Find where the given text appears and provide that cell's center as (X, Y) coordinate. 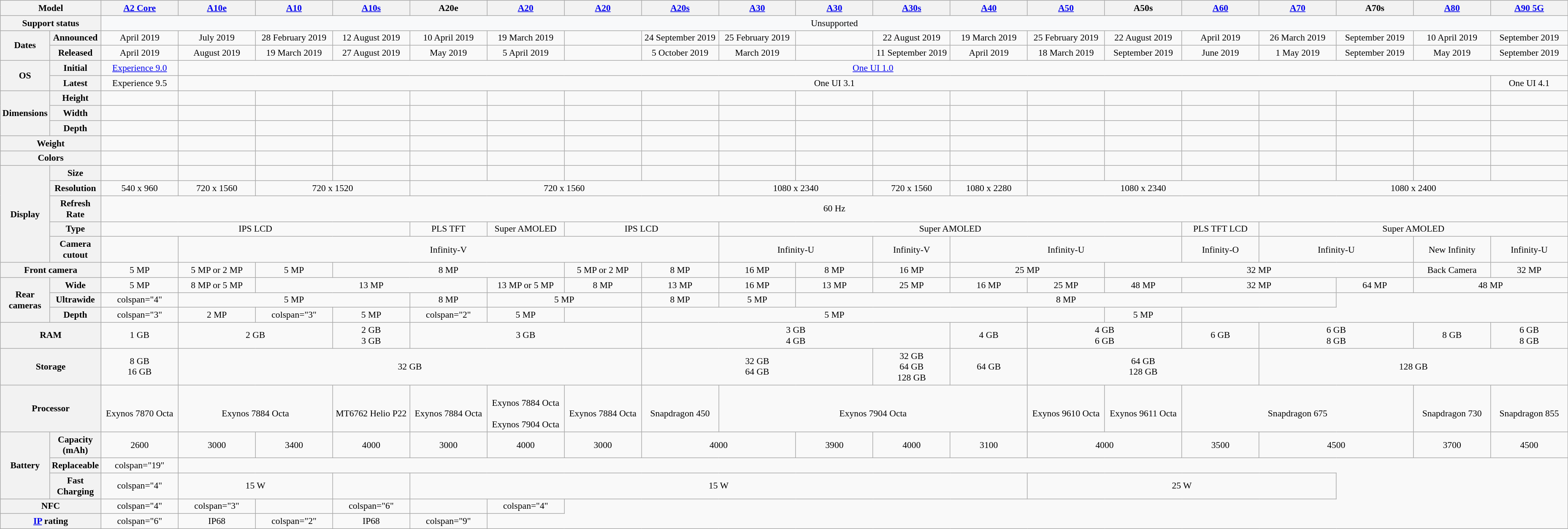
1 GB (139, 336)
Height (76, 98)
NFC (51, 506)
A10e (217, 8)
18 March 2019 (1066, 53)
One UI 1.0 (873, 68)
Snapdragon 675 (1297, 408)
3700 (1452, 445)
64 GB (988, 367)
Dimensions (25, 113)
5 October 2019 (680, 53)
PLS TFT (448, 229)
24 September 2019 (680, 38)
Snapdragon 855 (1530, 408)
Ultrawide (76, 300)
One UI 3.1 (834, 83)
June 2019 (1221, 53)
Capacity (mAh) (76, 445)
32 GB (409, 367)
3400 (294, 445)
8 GB (1452, 336)
OS (25, 76)
60 Hz (834, 208)
1080 x 2400 (1414, 189)
Display (25, 214)
Released (76, 53)
A40 (988, 8)
Resolution (76, 189)
6 GB (1221, 336)
3 GB4 GB (796, 336)
A20e (448, 8)
5 April 2019 (526, 53)
PLS TFT LCD (1221, 229)
Exynos 9611 Octa (1143, 408)
Experience 9.0 (139, 68)
Rear cameras (25, 300)
12 August 2019 (371, 38)
A70s (1375, 8)
720 x 1520 (333, 189)
A50s (1143, 8)
Battery (25, 466)
11 September 2019 (912, 53)
Processor (51, 408)
A2 Core (139, 8)
28 February 2019 (294, 38)
3500 (1221, 445)
Dates (25, 46)
Refresh Rate (76, 208)
Type (76, 229)
32 GB64 GB128 GB (912, 367)
colspan="9" (448, 521)
Fast Charging (76, 486)
One UI 4.1 (1530, 83)
27 August 2019 (371, 53)
Camera cutout (76, 250)
13 MP or 5 MP (526, 285)
1080 x 2280 (988, 189)
Experience 9.5 (139, 83)
Snapdragon 730 (1452, 408)
2 GB (255, 336)
August 2019 (217, 53)
64 MP (1375, 285)
Wide (76, 285)
Storage (51, 367)
A70 (1297, 8)
4 GB6 GB (1105, 336)
A90 5G (1530, 8)
colspan="19" (139, 466)
Announced (76, 38)
1 May 2019 (1297, 53)
Weight (51, 143)
Exynos 7904 Octa (873, 408)
IP rating (51, 521)
26 March 2019 (1297, 38)
Exynos 9610 Octa (1066, 408)
Model (51, 8)
Latest (76, 83)
A60 (1221, 8)
Infinity-O (1221, 250)
March 2019 (757, 53)
3100 (988, 445)
Snapdragon 450 (680, 408)
2 GB3 GB (371, 336)
540 x 960 (139, 189)
A50 (1066, 8)
25 W (1182, 486)
Initial (76, 68)
Support status (51, 23)
A80 (1452, 8)
128 GB (1414, 367)
Size (76, 173)
New Infinity (1452, 250)
July 2019 (217, 38)
A10 (294, 8)
2600 (139, 445)
3900 (834, 445)
32 GB64 GB (757, 367)
Colors (51, 158)
Exynos 7884 OctaExynos 7904 Octa (526, 408)
A20s (680, 8)
Back Camera (1452, 270)
64 GB128 GB (1143, 367)
2 MP (217, 315)
A30s (912, 8)
MT6762 Helio P22 (371, 408)
Unsupported (834, 23)
A10s (371, 8)
Front camera (51, 270)
8 GB16 GB (139, 367)
3 GB (526, 336)
Width (76, 113)
Exynos 7870 Octa (139, 408)
4 GB (988, 336)
RAM (51, 336)
8 MP or 5 MP (217, 285)
Replaceable (76, 466)
